Pinpoint the cell where the given text exists, returning its (X, Y) midpoint coordinate. 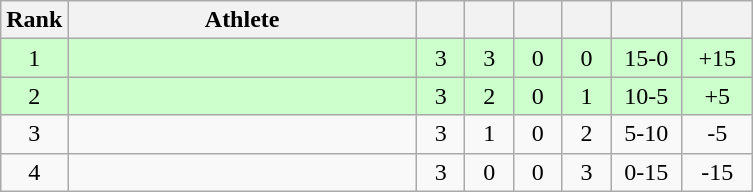
-15 (718, 172)
0-15 (646, 172)
4 (34, 172)
-5 (718, 134)
10-5 (646, 96)
+5 (718, 96)
15-0 (646, 58)
+15 (718, 58)
Athlete (242, 20)
Rank (34, 20)
5-10 (646, 134)
